Return (X, Y) of the center of cell containing provided text 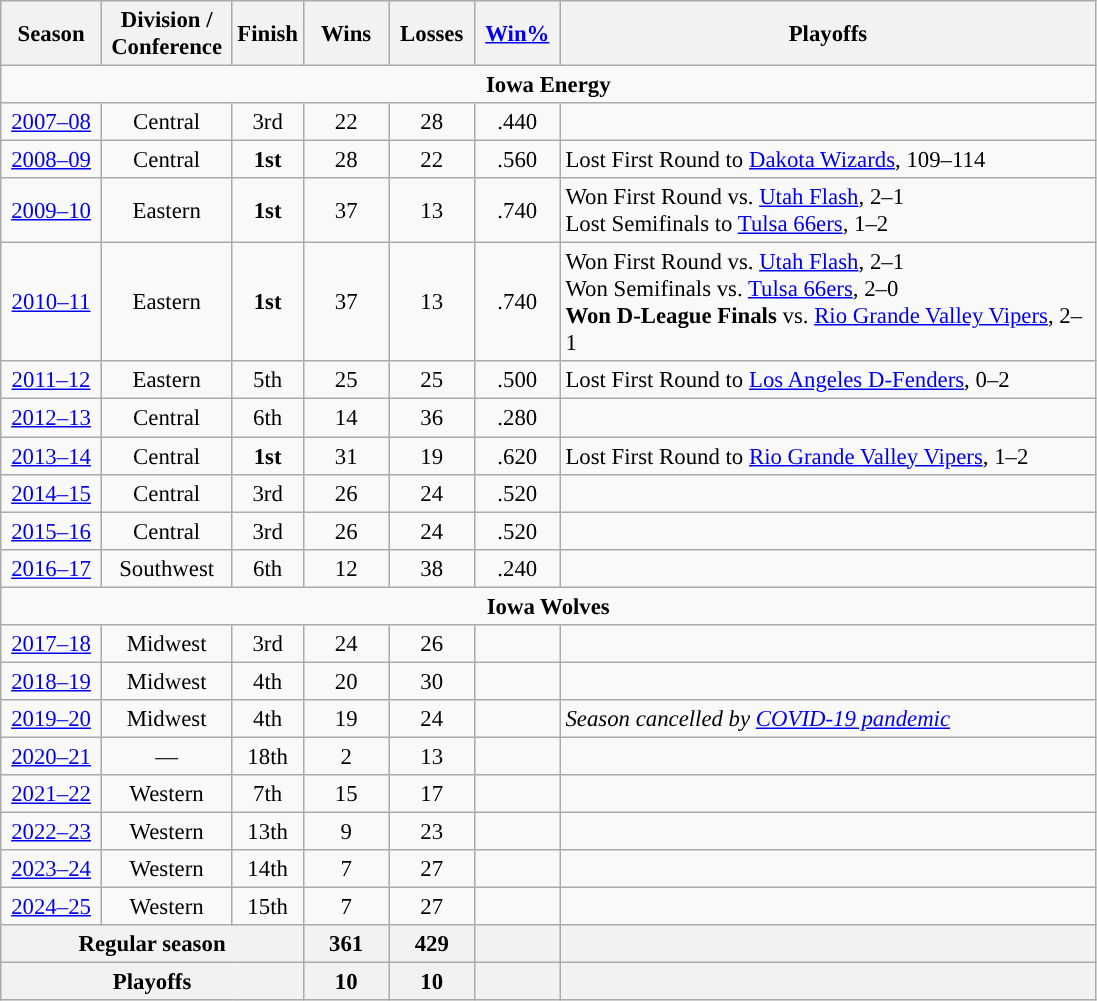
2009–10 (52, 210)
9 (346, 832)
Losses (432, 34)
.440 (518, 122)
Season (52, 34)
Lost First Round to Dakota Wizards, 109–114 (828, 160)
2010–11 (52, 302)
2007–08 (52, 122)
2017–18 (52, 644)
20 (346, 681)
Division / Conference (166, 34)
361 (346, 944)
2020–21 (52, 756)
15th (268, 907)
.280 (518, 418)
2011–12 (52, 381)
13th (268, 832)
15 (346, 794)
31 (346, 456)
2014–15 (52, 493)
2022–23 (52, 832)
.560 (518, 160)
Regular season (152, 944)
30 (432, 681)
2018–19 (52, 681)
429 (432, 944)
Southwest (166, 568)
Iowa Energy (548, 85)
Win% (518, 34)
12 (346, 568)
14 (346, 418)
17 (432, 794)
36 (432, 418)
2021–22 (52, 794)
38 (432, 568)
2024–25 (52, 907)
Lost First Round to Los Angeles D-Fenders, 0–2 (828, 381)
2012–13 (52, 418)
Won First Round vs. Utah Flash, 2–1Lost Semifinals to Tulsa 66ers, 1–2 (828, 210)
— (166, 756)
Lost First Round to Rio Grande Valley Vipers, 1–2 (828, 456)
2 (346, 756)
Iowa Wolves (548, 606)
2015–16 (52, 531)
5th (268, 381)
2008–09 (52, 160)
2013–14 (52, 456)
7th (268, 794)
.500 (518, 381)
2019–20 (52, 719)
Wins (346, 34)
2016–17 (52, 568)
Finish (268, 34)
.620 (518, 456)
18th (268, 756)
Season cancelled by COVID-19 pandemic (828, 719)
.240 (518, 568)
2023–24 (52, 869)
14th (268, 869)
23 (432, 832)
Won First Round vs. Utah Flash, 2–1Won Semifinals vs. Tulsa 66ers, 2–0Won D-League Finals vs. Rio Grande Valley Vipers, 2–1 (828, 302)
